Extract the [X, Y] coordinate from the center of the cell holding the provided text.  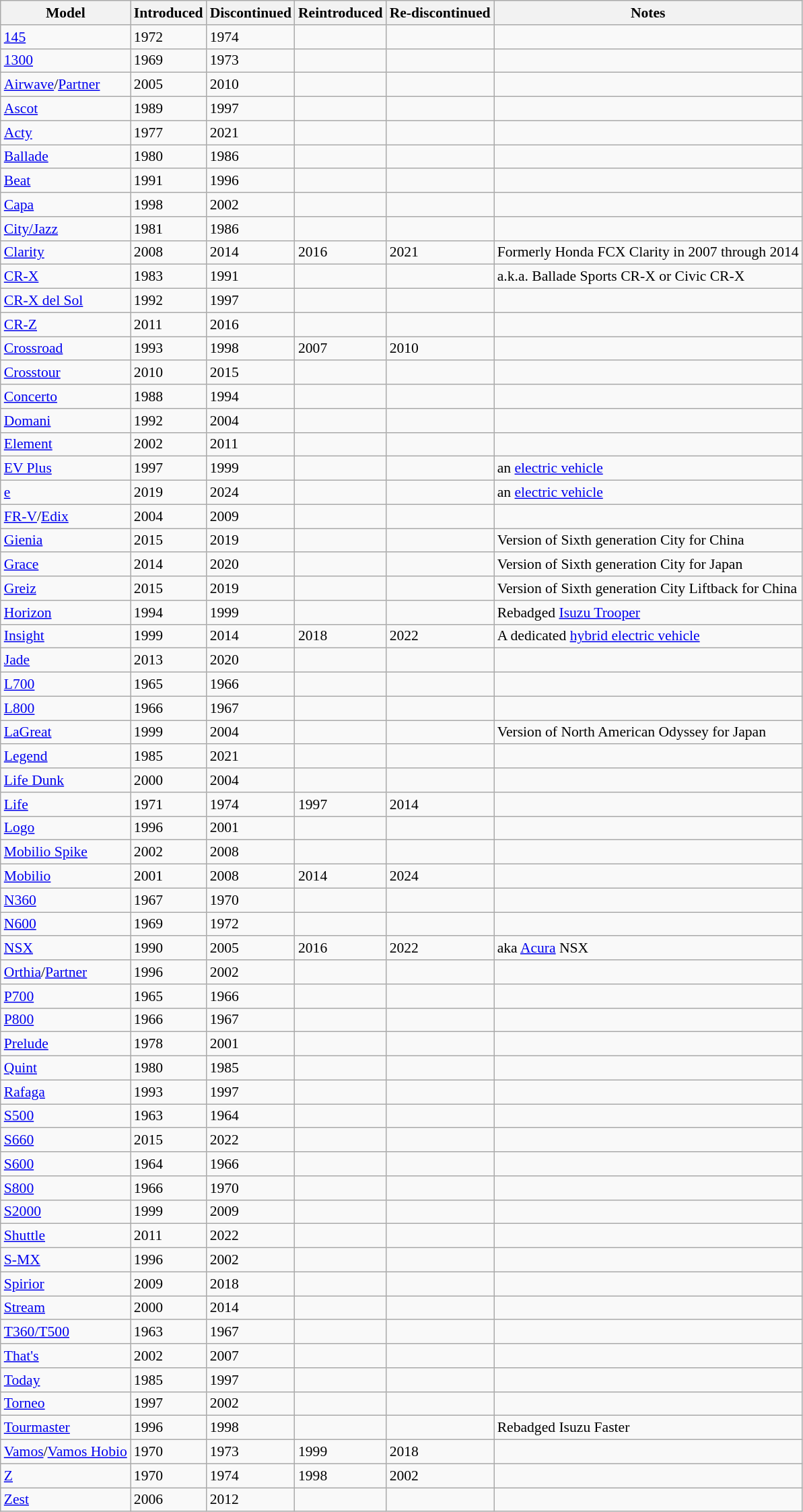
Greiz [66, 588]
Today [66, 1380]
Jade [66, 660]
Spirior [66, 1284]
N360 [66, 900]
LaGreat [66, 732]
Ballade [66, 157]
Orthia/Partner [66, 972]
Rebadged Isuzu Trooper [648, 613]
Tourmaster [66, 1428]
Stream [66, 1308]
Domani [66, 421]
S600 [66, 1164]
Crosstour [66, 373]
1989 [168, 109]
Beat [66, 181]
Insight [66, 636]
Grace [66, 565]
1300 [66, 61]
Vamos/Vamos Hobio [66, 1452]
Logo [66, 828]
NSX [66, 949]
Version of Sixth generation City for Japan [648, 565]
Quint [66, 1068]
Version of Sixth generation City for China [648, 541]
Prelude [66, 1044]
Model [66, 13]
S2000 [66, 1212]
S500 [66, 1116]
FR-V/Edix [66, 516]
Acty [66, 133]
Clarity [66, 252]
1981 [168, 229]
Version of North American Odyssey for Japan [648, 732]
L800 [66, 708]
2006 [168, 1500]
CR-Z [66, 324]
Zest [66, 1500]
1988 [168, 397]
T360/T500 [66, 1332]
a.k.a. Ballade Sports CR-X or Civic CR-X [648, 277]
Gienia [66, 541]
Ascot [66, 109]
Introduced [168, 13]
Version of Sixth generation City Liftback for China [648, 588]
Crossroad [66, 349]
Shuttle [66, 1236]
Concerto [66, 397]
A dedicated hybrid electric vehicle [648, 636]
Legend [66, 757]
CR-X [66, 277]
1971 [168, 804]
e [66, 493]
S-MX [66, 1260]
Element [66, 444]
City/Jazz [66, 229]
Mobilio Spike [66, 852]
Mobilio [66, 877]
1977 [168, 133]
Rebadged Isuzu Faster [648, 1428]
Airwave/Partner [66, 85]
Z [66, 1476]
Reintroduced [341, 13]
1983 [168, 277]
1978 [168, 1044]
That's [66, 1356]
Notes [648, 13]
145 [66, 37]
S800 [66, 1188]
Rafaga [66, 1092]
L700 [66, 685]
Capa [66, 205]
Life [66, 804]
EV Plus [66, 469]
Re-discontinued [440, 13]
S660 [66, 1140]
Horizon [66, 613]
2013 [168, 660]
P700 [66, 996]
Discontinued [250, 13]
N600 [66, 924]
Formerly Honda FCX Clarity in 2007 through 2014 [648, 252]
Torneo [66, 1404]
aka Acura NSX [648, 949]
Life Dunk [66, 780]
P800 [66, 1020]
CR-X del Sol [66, 301]
1990 [168, 949]
2012 [250, 1500]
